From the cell containing the given text, extract its center point as (x, y) coordinate. 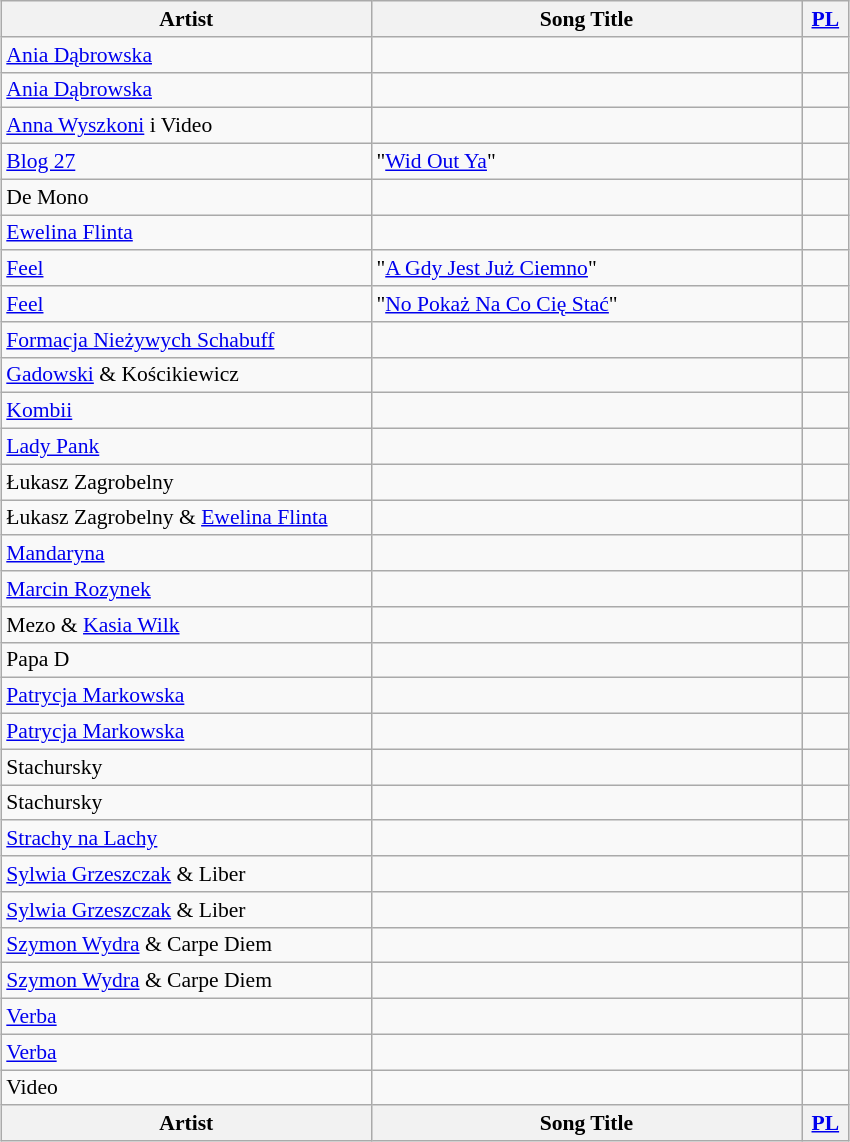
Łukasz Zagrobelny & Ewelina Flinta (186, 518)
Mandaryna (186, 553)
"A Gdy Jest Już Ciemno" (586, 268)
"No Pokaż Na Co Cię Stać" (586, 304)
De Mono (186, 197)
Ewelina Flinta (186, 232)
Mezo & Kasia Wilk (186, 624)
Łukasz Zagrobelny (186, 482)
Formacja Nieżywych Schabuff (186, 339)
"Wid Out Ya" (586, 161)
Video (186, 1088)
Anna Wyszkoni i Video (186, 126)
Papa D (186, 660)
Blog 27 (186, 161)
Gadowski & Kościkiewicz (186, 375)
Marcin Rozynek (186, 589)
Lady Pank (186, 446)
Kombii (186, 411)
Strachy na Lachy (186, 838)
